Search for the cell housing the specified text and yield its (X, Y) center coordinate. 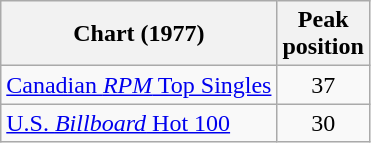
Chart (1977) (139, 34)
U.S. Billboard Hot 100 (139, 123)
37 (323, 85)
30 (323, 123)
Canadian RPM Top Singles (139, 85)
Peakposition (323, 34)
